Capture the cell that displays the provided text and extract its (X, Y) central coordinate. 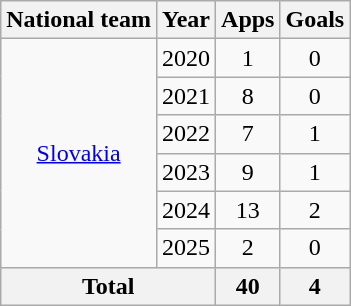
2022 (186, 134)
National team (79, 20)
Goals (315, 20)
40 (248, 286)
2025 (186, 248)
8 (248, 96)
2024 (186, 210)
Year (186, 20)
2020 (186, 58)
Slovakia (79, 153)
2023 (186, 172)
Total (108, 286)
Apps (248, 20)
2021 (186, 96)
9 (248, 172)
7 (248, 134)
4 (315, 286)
13 (248, 210)
